Locate the cell with the specified text and output its [X, Y] center coordinate. 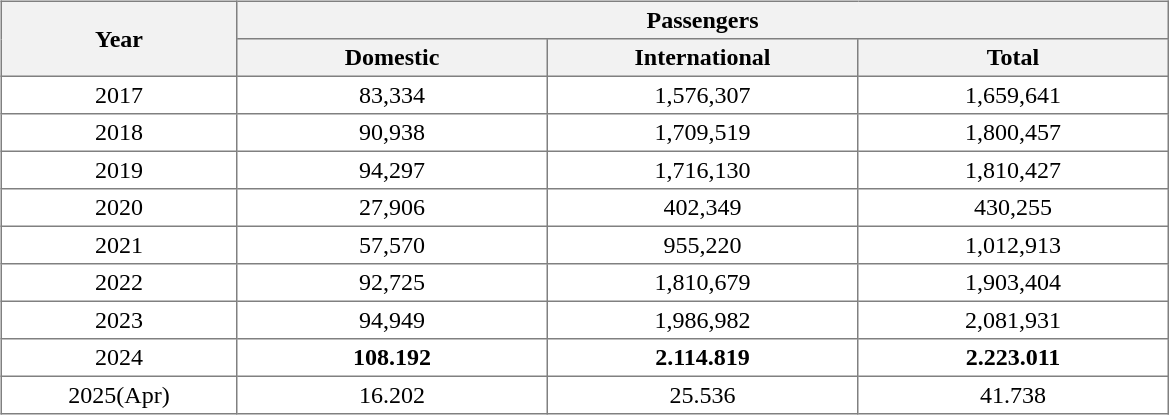
94,297 [392, 170]
1,576,307 [702, 95]
2.223.011 [1013, 358]
2022 [119, 283]
402,349 [702, 208]
2024 [119, 358]
2.114.819 [702, 358]
1,659,641 [1013, 95]
1,800,457 [1013, 133]
1,709,519 [702, 133]
1,716,130 [702, 170]
92,725 [392, 283]
1,810,679 [702, 283]
2023 [119, 320]
108.192 [392, 358]
27,906 [392, 208]
16.202 [392, 395]
Passengers [703, 20]
Domestic [392, 58]
83,334 [392, 95]
1,986,982 [702, 320]
2,081,931 [1013, 320]
International [702, 58]
1,903,404 [1013, 283]
2019 [119, 170]
430,255 [1013, 208]
41.738 [1013, 395]
2018 [119, 133]
955,220 [702, 245]
Total [1013, 58]
90,938 [392, 133]
1,012,913 [1013, 245]
2025(Apr) [119, 395]
1,810,427 [1013, 170]
Year [119, 38]
57,570 [392, 245]
25.536 [702, 395]
2020 [119, 208]
94,949 [392, 320]
2017 [119, 95]
2021 [119, 245]
